Scan for the cell matching the given text and deliver its (X, Y) coordinate at center. 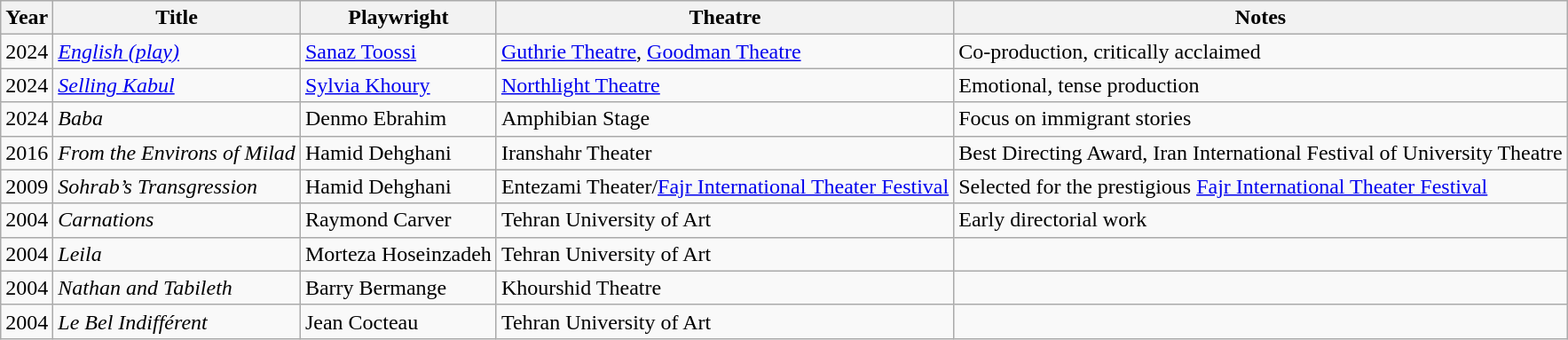
Year (27, 18)
2016 (27, 153)
From the Environs of Milad (177, 153)
2009 (27, 186)
Khourshid Theatre (724, 288)
Selected for the prestigious Fajr International Theater Festival (1261, 186)
Leila (177, 254)
Focus on immigrant stories (1261, 119)
Morteza Hoseinzadeh (398, 254)
Nathan and Tabileth (177, 288)
Barry Bermange (398, 288)
Playwright (398, 18)
Sanaz Toossi (398, 51)
Guthrie Theatre, Goodman Theatre (724, 51)
Title (177, 18)
Best Directing Award, Iran International Festival of University Theatre (1261, 153)
English (play) (177, 51)
Baba (177, 119)
Amphibian Stage (724, 119)
Notes (1261, 18)
Co-production, critically acclaimed (1261, 51)
Le Bel Indifférent (177, 321)
Northlight Theatre (724, 85)
Theatre (724, 18)
Emotional, tense production (1261, 85)
Early directorial work (1261, 220)
Raymond Carver (398, 220)
Sohrab’s Transgression (177, 186)
Entezami Theater/Fajr International Theater Festival (724, 186)
Iranshahr Theater (724, 153)
Sylvia Khoury (398, 85)
Jean Cocteau (398, 321)
Carnations (177, 220)
Denmo Ebrahim (398, 119)
Selling Kabul (177, 85)
